Capture the cell that displays the provided text and extract its [x, y] central coordinate. 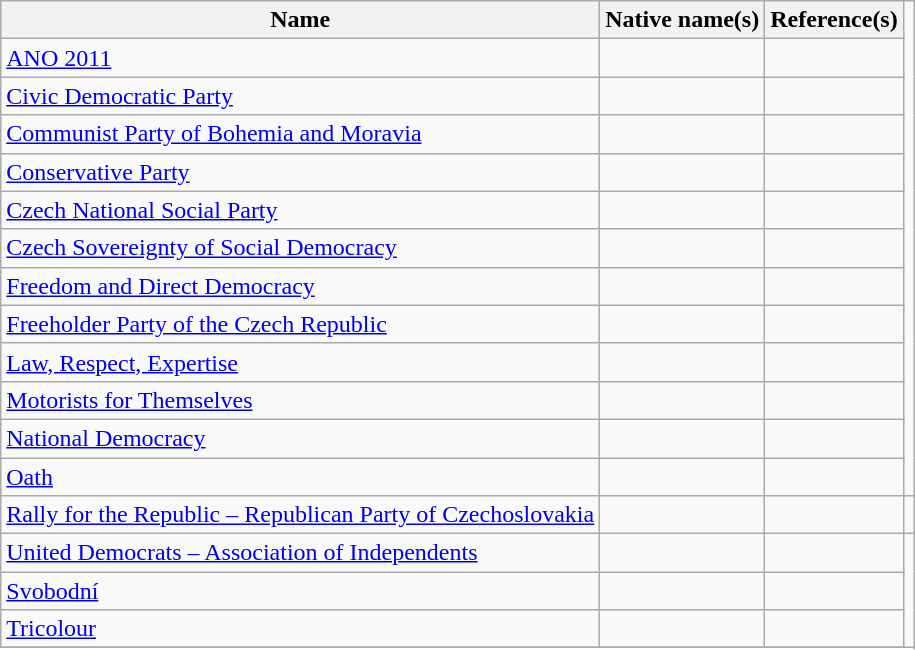
Rally for the Republic – Republican Party of Czechoslovakia [300, 515]
ANO 2011 [300, 58]
Civic Democratic Party [300, 96]
Name [300, 20]
Czech National Social Party [300, 210]
National Democracy [300, 438]
Czech Sovereignty of Social Democracy [300, 248]
Law, Respect, Expertise [300, 362]
Freedom and Direct Democracy [300, 286]
Svobodní [300, 591]
Oath [300, 477]
Freeholder Party of the Czech Republic [300, 324]
Communist Party of Bohemia and Moravia [300, 134]
Motorists for Themselves [300, 400]
Tricolour [300, 629]
Native name(s) [682, 20]
Conservative Party [300, 172]
Reference(s) [834, 20]
United Democrats – Association of Independents [300, 553]
